Detect which cell encompasses the target text, then output its [X, Y] center coordinate. 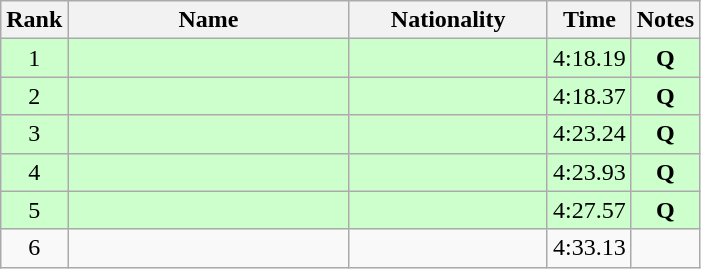
Notes [665, 20]
4:33.13 [589, 248]
1 [34, 58]
4:23.24 [589, 134]
Rank [34, 20]
Name [208, 20]
4 [34, 172]
Nationality [448, 20]
3 [34, 134]
4:18.37 [589, 96]
4:18.19 [589, 58]
2 [34, 96]
5 [34, 210]
4:23.93 [589, 172]
6 [34, 248]
4:27.57 [589, 210]
Time [589, 20]
